Capture the cell that displays the provided text and extract its [x, y] central coordinate. 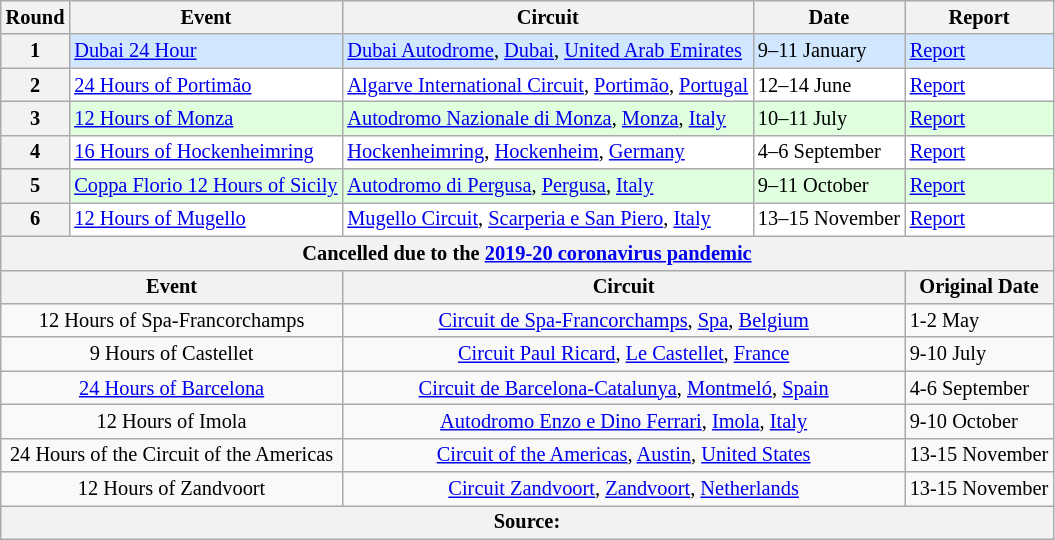
Autodromo Enzo e Dino Ferrari, Imola, Italy [623, 421]
4-6 September [979, 388]
9–11 January [829, 51]
10–11 July [829, 118]
13–15 November [829, 219]
Circuit Paul Ricard, Le Castellet, France [623, 354]
12 Hours of Zandvoort [172, 489]
Source: [527, 522]
9-10 October [979, 421]
3 [36, 118]
Autodromo Nazionale di Monza, Monza, Italy [548, 118]
2 [36, 85]
Circuit Zandvoort, Zandvoort, Netherlands [623, 489]
Dubai Autodrome, Dubai, United Arab Emirates [548, 51]
24 Hours of Barcelona [172, 388]
12 Hours of Imola [172, 421]
6 [36, 219]
Circuit de Barcelona-Catalunya, Montmeló, Spain [623, 388]
Circuit of the Americas, Austin, United States [623, 455]
Circuit de Spa-Francorchamps, Spa, Belgium [623, 320]
4 [36, 152]
24 Hours of the Circuit of the Americas [172, 455]
Cancelled due to the 2019-20 coronavirus pandemic [527, 253]
12 Hours of Spa-Francorchamps [172, 320]
1-2 May [979, 320]
1 [36, 51]
Mugello Circuit, Scarperia e San Piero, Italy [548, 219]
9–11 October [829, 186]
12 Hours of Monza [206, 118]
Autodromo di Pergusa, Pergusa, Italy [548, 186]
16 Hours of Hockenheimring [206, 152]
Round [36, 17]
9-10 July [979, 354]
12–14 June [829, 85]
Original Date [979, 287]
9 Hours of Castellet [172, 354]
Coppa Florio 12 Hours of Sicily [206, 186]
Hockenheimring, Hockenheim, Germany [548, 152]
Algarve International Circuit, Portimão, Portugal [548, 85]
Dubai 24 Hour [206, 51]
Date [829, 17]
24 Hours of Portimão [206, 85]
5 [36, 186]
4–6 September [829, 152]
12 Hours of Mugello [206, 219]
